Capture the cell that displays the provided text and extract its (X, Y) central coordinate. 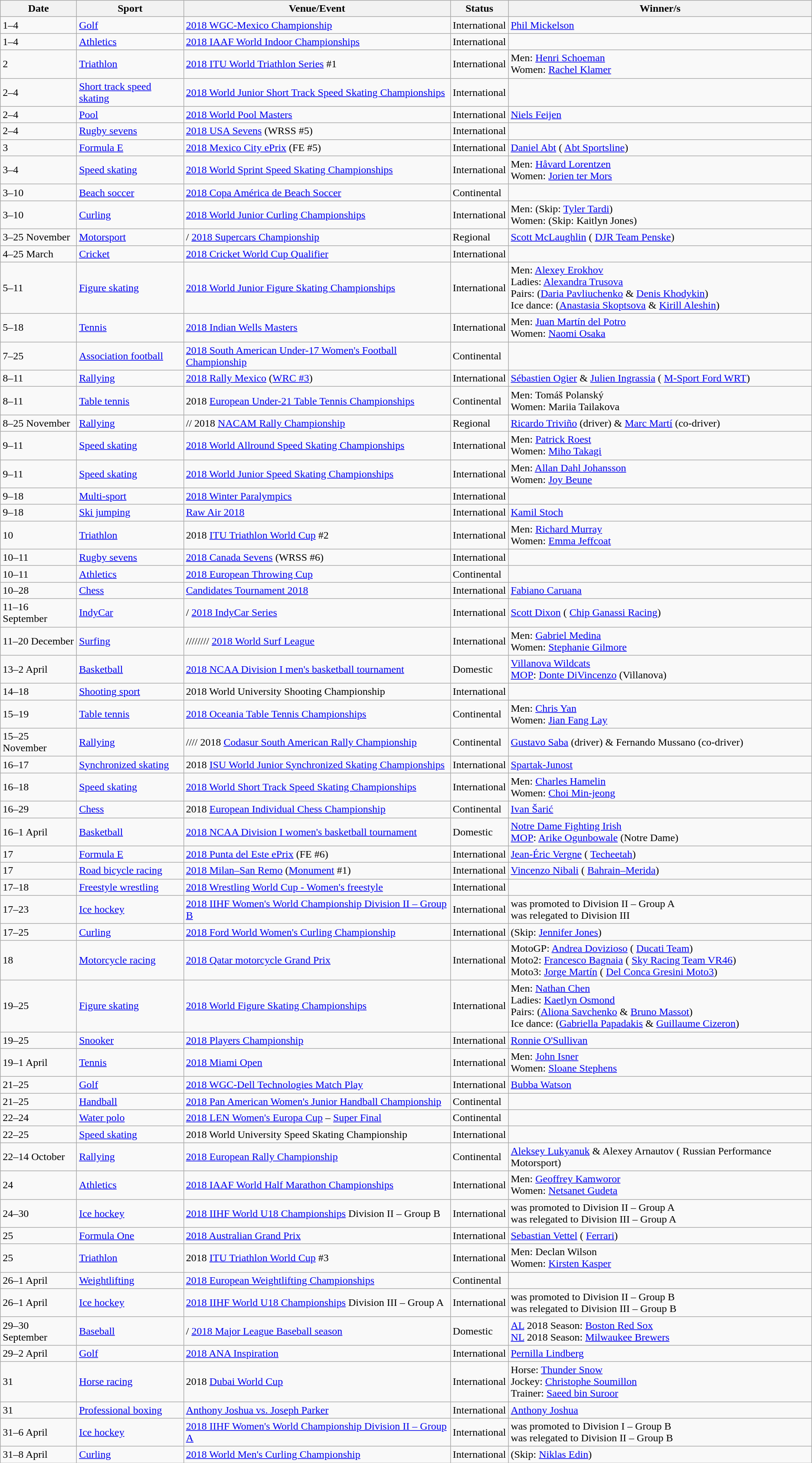
Spartak-Junost (660, 765)
Synchronized skating (130, 765)
16–1 April (39, 832)
Handball (130, 1101)
2018 World Figure Skating Championships (317, 1006)
Men: Charles HamelinWomen: Choi Min-jeong (660, 787)
16–29 (39, 809)
2018 Pan American Women's Junior Handball Championship (317, 1101)
Gustavo Saba (driver) & Fernando Mussano (co-driver) (660, 742)
3–4 (39, 170)
/ 2018 Supercars Championship (317, 237)
2018 ANA Inspiration (317, 1353)
Ski jumping (130, 513)
11–20 December (39, 641)
/ 2018 Major League Baseball season (317, 1331)
Horse racing (130, 1381)
2018 Winter Paralympics (317, 496)
2018 LEN Women's Europa Cup – Super Final (317, 1118)
2018 IIHF World U18 Championships Division II – Group B (317, 1213)
5–11 (39, 288)
2018 ITU Triathlon World Cup #3 (317, 1258)
16–18 (39, 787)
Date (39, 9)
Scott Dixon ( Chip Ganassi Racing) (660, 613)
MotoGP: Andrea Dovizioso ( Ducati Team)Moto2: Francesco Bagnaia ( Sky Racing Team VR46)Moto3: Jorge Martín ( Del Conca Gresini Moto3) (660, 960)
2018 Mexico City ePrix (FE #5) (317, 148)
Pernilla Lindberg (660, 1353)
Candidates Tournament 2018 (317, 590)
17–25 (39, 932)
2018 World Sprint Speed Skating Championships (317, 170)
2018 European Under-21 Table Tennis Championships (317, 401)
5–18 (39, 328)
2018 IIHF Women's World Championship Division II – Group A (317, 1432)
Aleksey Lukyanuk & Alexey Arnautov ( Russian Performance Motorsport) (660, 1157)
2018 World Junior Speed Skating Championships (317, 474)
7–25 (39, 356)
2018 World Men's Curling Championship (317, 1455)
2018 Ford World Women's Curling Championship (317, 932)
Men: Gabriel MedinaWomen: Stephanie Gilmore (660, 641)
IndyCar (130, 613)
2018 World Junior Curling Championships (317, 214)
//// 2018 Codasur South American Rally Championship (317, 742)
Water polo (130, 1118)
31–8 April (39, 1455)
2018 WGC-Mexico Championship (317, 25)
Road bicycle racing (130, 871)
Ivan Šarić (660, 809)
Winner/s (660, 9)
Men: Declan WilsonWomen: Kirsten Kasper (660, 1258)
22–14 October (39, 1157)
2018 World Pool Masters (317, 115)
2018 Milan–San Remo (Monument #1) (317, 871)
Sebastian Vettel ( Ferrari) (660, 1236)
2018 ITU World Triathlon Series #1 (317, 64)
Raw Air 2018 (317, 513)
16–17 (39, 765)
2018 World University Speed Skating Championship (317, 1134)
Notre Dame Fighting IrishMOP: Arike Ogunbowale (Notre Dame) (660, 832)
2018 World Junior Figure Skating Championships (317, 288)
2018 Indian Wells Masters (317, 328)
Scott McLaughlin ( DJR Team Penske) (660, 237)
2018 World Short Track Speed Skating Championships (317, 787)
Men: Juan Martín del PotroWomen: Naomi Osaka (660, 328)
Short track speed skating (130, 92)
Formula One (130, 1236)
2018 ITU Triathlon World Cup #2 (317, 535)
Men: Henri SchoemanWomen: Rachel Klamer (660, 64)
Phil Mickelson (660, 25)
Cricket (130, 254)
Ricardo Triviño (driver) & Marc Martí (co-driver) (660, 423)
11–16 September (39, 613)
2018 IIHF Women's World Championship Division II – Group B (317, 910)
13–2 April (39, 669)
was promoted to Division II – Group B was relegated to Division III – Group B (660, 1303)
2018 World Allround Speed Skating Championships (317, 445)
Bubba Watson (660, 1085)
Men: Patrick RoestWomen: Miho Takagi (660, 445)
2018 Players Championship (317, 1040)
18 (39, 960)
Shooting sport (130, 692)
17–23 (39, 910)
Vincenzo Nibali ( Bahrain–Merida) (660, 871)
2018 Copa América de Beach Soccer (317, 192)
Snooker (130, 1040)
AL 2018 Season: Boston Red SoxNL 2018 Season: Milwaukee Brewers (660, 1331)
(Skip: Jennifer Jones) (660, 932)
was promoted to Division II – Group A was relegated to Division III (660, 910)
29–2 April (39, 1353)
Baseball (130, 1331)
Men: Richard MurrayWomen: Emma Jeffcoat (660, 535)
Kamil Stoch (660, 513)
Men: Håvard LorentzenWomen: Jorien ter Mors (660, 170)
29–30 September (39, 1331)
2018 IAAF World Half Marathon Championships (317, 1185)
/ 2018 IndyCar Series (317, 613)
//////// 2018 World Surf League (317, 641)
2018 Oceania Table Tennis Championships (317, 714)
Professional boxing (130, 1410)
2018 IIHF World U18 Championships Division III – Group A (317, 1303)
Sébastien Ogier & Julien Ingrassia ( M-Sport Ford WRT) (660, 378)
Status (479, 9)
3 (39, 148)
2018 Wrestling World Cup - Women's freestyle (317, 887)
Villanova WildcatsMOP: Donte DiVincenzo (Villanova) (660, 669)
2018 NCAA Division I men's basketball tournament (317, 669)
2018 European Rally Championship (317, 1157)
Men: (Skip: Tyler Tardi)Women: (Skip: Kaitlyn Jones) (660, 214)
2 (39, 64)
19–1 April (39, 1062)
2018 NCAA Division I women's basketball tournament (317, 832)
2018 IAAF World Indoor Championships (317, 42)
was promoted to Division II – Group A was relegated to Division III – Group A (660, 1213)
Men: Nathan ChenLadies: Kaetlyn OsmondPairs: (Aliona Savchenko & Bruno Massot)Ice dance: (Gabriella Papadakis & Guillaume Cizeron) (660, 1006)
Men: Chris YanWomen: Jian Fang Lay (660, 714)
2018 Australian Grand Prix (317, 1236)
Pool (130, 115)
24–30 (39, 1213)
3–25 November (39, 237)
8–25 November (39, 423)
Motorcycle racing (130, 960)
2018 Punta del Este ePrix (FE #6) (317, 854)
2018 European Weightlifting Championships (317, 1280)
2018 Dubai World Cup (317, 1381)
22–25 (39, 1134)
15–19 (39, 714)
2018 Cricket World Cup Qualifier (317, 254)
2018 ISU World Junior Synchronized Skating Championships (317, 765)
10–28 (39, 590)
Daniel Abt ( Abt Sportsline) (660, 148)
Men: Allan Dahl JohanssonWomen: Joy Beune (660, 474)
10 (39, 535)
// 2018 NACAM Rally Championship (317, 423)
Men: Alexey ErokhovLadies: Alexandra TrusovaPairs: (Daria Pavliuchenko & Denis Khodykin)Ice dance: (Anastasia Skoptsova & Kirill Aleshin) (660, 288)
was promoted to Division I – Group B was relegated to Division II – Group B (660, 1432)
2018 Qatar motorcycle Grand Prix (317, 960)
Ronnie O'Sullivan (660, 1040)
Multi-sport (130, 496)
2018 Canada Sevens (WRSS #6) (317, 557)
Jean-Éric Vergne ( Techeetah) (660, 854)
Motorsport (130, 237)
Niels Feijen (660, 115)
Weightlifting (130, 1280)
2018 World University Shooting Championship (317, 692)
2018 USA Sevens (WRSS #5) (317, 131)
(Skip: Niklas Edin) (660, 1455)
Freestyle wrestling (130, 887)
4–25 March (39, 254)
2018 WGC-Dell Technologies Match Play (317, 1085)
22–24 (39, 1118)
Men: Tomáš PolanskýWomen: Mariia Tailakova (660, 401)
2018 South American Under-17 Women's Football Championship (317, 356)
Fabiano Caruana (660, 590)
Men: John IsnerWomen: Sloane Stephens (660, 1062)
Association football (130, 356)
Anthony Joshua (660, 1410)
Beach soccer (130, 192)
Venue/Event (317, 9)
14–18 (39, 692)
31–6 April (39, 1432)
15–25 November (39, 742)
17–18 (39, 887)
Surfing (130, 641)
2018 World Junior Short Track Speed Skating Championships (317, 92)
2018 European Throwing Cup (317, 574)
Sport (130, 9)
2018 Rally Mexico (WRC #3) (317, 378)
2018 European Individual Chess Championship (317, 809)
Anthony Joshua vs. Joseph Parker (317, 1410)
Horse: Thunder SnowJockey: Christophe SoumillonTrainer: Saeed bin Suroor (660, 1381)
24 (39, 1185)
Men: Geoffrey KamwororWomen: Netsanet Gudeta (660, 1185)
2018 Miami Open (317, 1062)
